Extract the [X, Y] coordinate from the center of the cell holding the provided text.  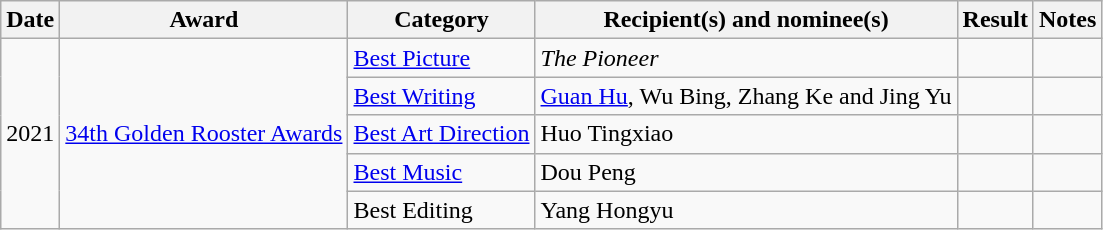
Yang Hongyu [746, 210]
The Pioneer [746, 58]
Guan Hu, Wu Bing, Zhang Ke and Jing Yu [746, 96]
Notes [1067, 20]
Result [995, 20]
Category [442, 20]
Huo Tingxiao [746, 134]
2021 [30, 134]
34th Golden Rooster Awards [204, 134]
Dou Peng [746, 172]
Best Picture [442, 58]
Recipient(s) and nominee(s) [746, 20]
Best Music [442, 172]
Date [30, 20]
Best Editing [442, 210]
Best Art Direction [442, 134]
Best Writing [442, 96]
Award [204, 20]
